Capture the cell that displays the provided text and extract its (x, y) central coordinate. 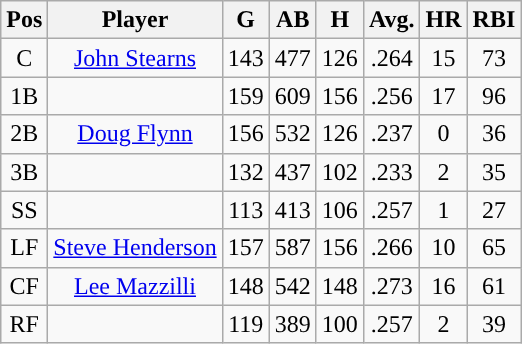
106 (340, 210)
96 (494, 96)
2B (24, 134)
Player (135, 20)
16 (444, 286)
.273 (392, 286)
587 (292, 248)
437 (292, 172)
Pos (24, 20)
10 (444, 248)
143 (246, 58)
1 (444, 210)
532 (292, 134)
RBI (494, 20)
Doug Flynn (135, 134)
RF (24, 324)
102 (340, 172)
477 (292, 58)
3B (24, 172)
36 (494, 134)
0 (444, 134)
LF (24, 248)
.264 (392, 58)
Avg. (392, 20)
17 (444, 96)
HR (444, 20)
413 (292, 210)
609 (292, 96)
H (340, 20)
35 (494, 172)
C (24, 58)
73 (494, 58)
542 (292, 286)
G (246, 20)
132 (246, 172)
.256 (392, 96)
.266 (392, 248)
.233 (392, 172)
39 (494, 324)
Lee Mazzilli (135, 286)
113 (246, 210)
Steve Henderson (135, 248)
27 (494, 210)
1B (24, 96)
.237 (392, 134)
100 (340, 324)
SS (24, 210)
61 (494, 286)
CF (24, 286)
119 (246, 324)
AB (292, 20)
John Stearns (135, 58)
389 (292, 324)
157 (246, 248)
15 (444, 58)
65 (494, 248)
159 (246, 96)
